Return (x, y) of the center of cell containing provided text 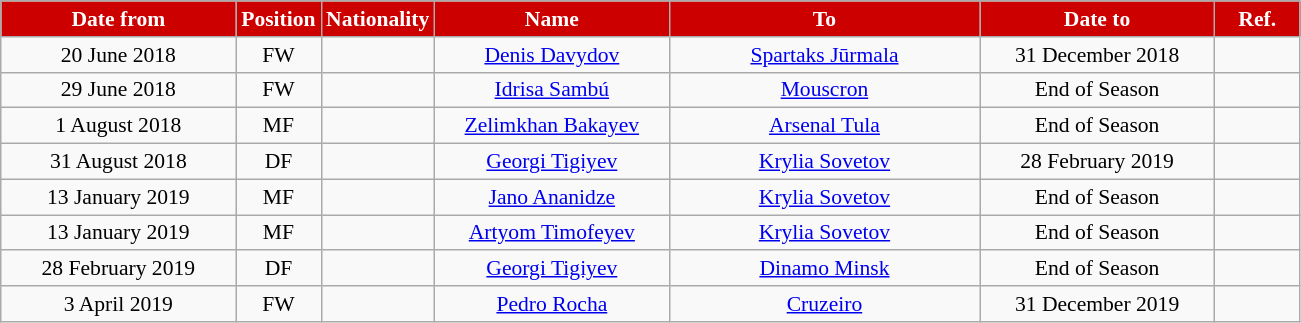
Cruzeiro (824, 304)
Dinamo Minsk (824, 269)
Artyom Timofeyev (552, 233)
Idrisa Sambú (552, 90)
To (824, 19)
3 April 2019 (118, 304)
Pedro Rocha (552, 304)
Position (278, 19)
29 June 2018 (118, 90)
Zelimkhan Bakayev (552, 126)
Jano Ananidze (552, 197)
31 December 2019 (1098, 304)
Nationality (378, 19)
Date to (1098, 19)
Arsenal Tula (824, 126)
Ref. (1258, 19)
1 August 2018 (118, 126)
20 June 2018 (118, 55)
31 December 2018 (1098, 55)
Denis Davydov (552, 55)
Mouscron (824, 90)
Name (552, 19)
Date from (118, 19)
31 August 2018 (118, 162)
Spartaks Jūrmala (824, 55)
